Search for the cell housing the specified text and yield its [x, y] center coordinate. 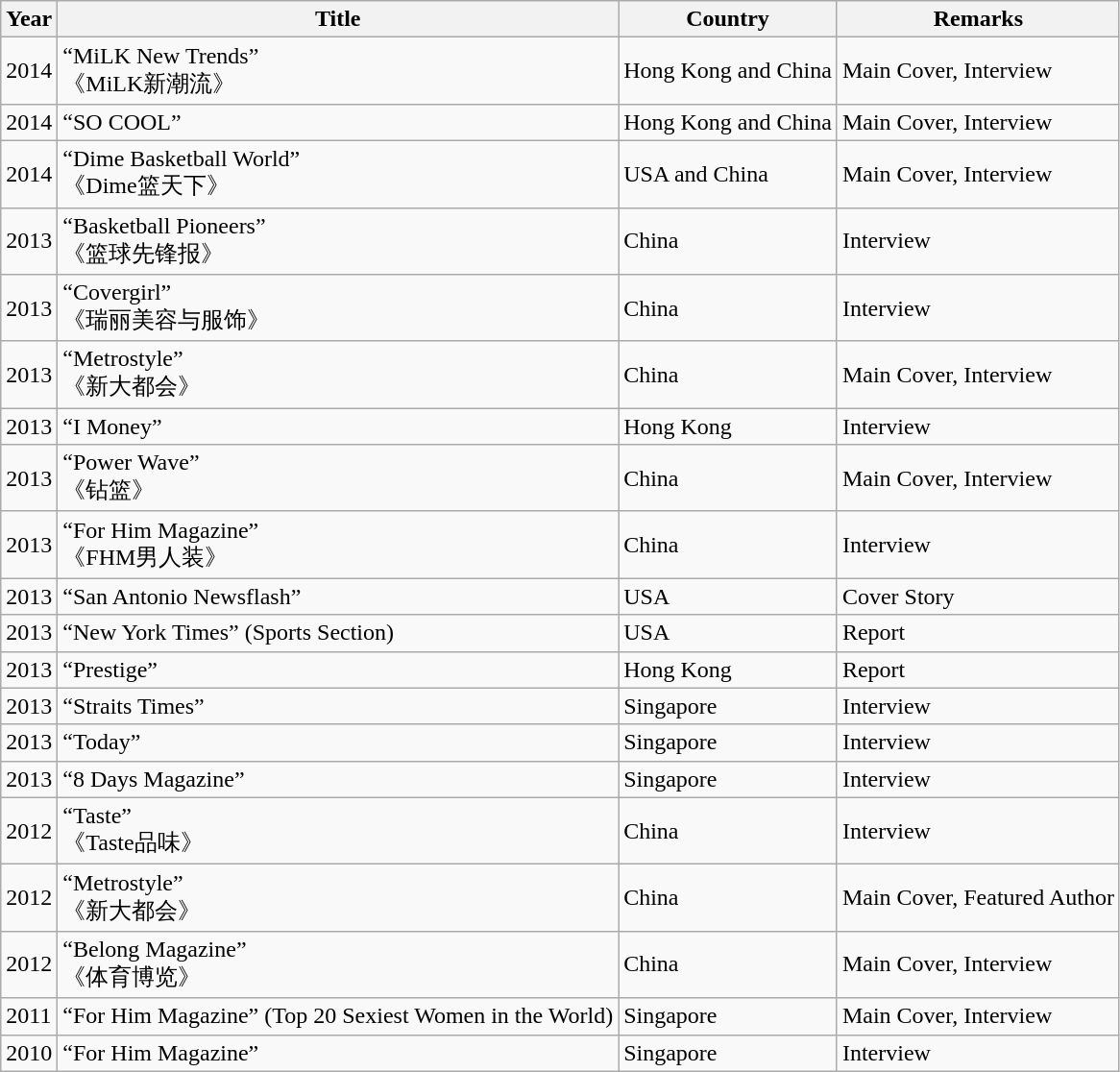
“8 Days Magazine” [338, 779]
Remarks [978, 19]
Cover Story [978, 597]
“Belong Magazine” 《体育博览》 [338, 964]
2011 [29, 1016]
Country [728, 19]
“Prestige” [338, 670]
“Straits Times” [338, 706]
2010 [29, 1053]
“I Money” [338, 426]
“SO COOL” [338, 122]
“For Him Magazine” [338, 1053]
“Power Wave” 《钻篮》 [338, 478]
“Today” [338, 743]
Year [29, 19]
“Taste” 《Taste品味》 [338, 831]
Title [338, 19]
“Covergirl” 《瑞丽美容与服饰》 [338, 308]
“MiLK New Trends” 《MiLK新潮流》 [338, 71]
“New York Times” (Sports Section) [338, 633]
“Dime Basketball World” 《Dime篮天下》 [338, 174]
“For Him Magazine” (Top 20 Sexiest Women in the World) [338, 1016]
“San Antonio Newsflash” [338, 597]
“Basketball Pioneers” 《篮球先锋报》 [338, 241]
“For Him Magazine” 《FHM男人装》 [338, 545]
USA and China [728, 174]
Main Cover, Featured Author [978, 898]
